Output the [X, Y] coordinate of the center of the cell containing the given text.  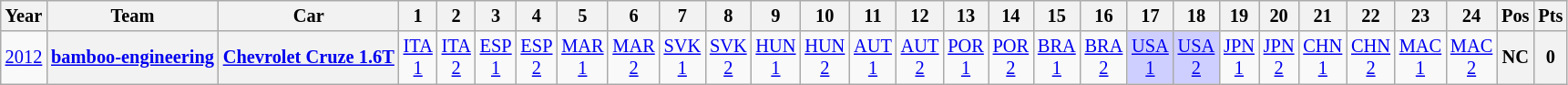
Pts [1551, 16]
POR2 [1011, 58]
16 [1104, 16]
ESP1 [496, 58]
NC [1515, 58]
22 [1370, 16]
2 [456, 16]
BRA2 [1104, 58]
ESP2 [538, 58]
9 [776, 16]
POR1 [966, 58]
7 [682, 16]
Chevrolet Cruze 1.6T [309, 58]
18 [1196, 16]
5 [582, 16]
12 [920, 16]
24 [1471, 16]
JPN2 [1279, 58]
2012 [24, 58]
Year [24, 16]
15 [1057, 16]
MAR1 [582, 58]
JPN1 [1239, 58]
bamboo-engineering [133, 58]
11 [873, 16]
USA1 [1150, 58]
SVK2 [728, 58]
MAC2 [1471, 58]
14 [1011, 16]
AUT2 [920, 58]
HUN2 [825, 58]
MAR2 [633, 58]
20 [1279, 16]
SVK1 [682, 58]
0 [1551, 58]
10 [825, 16]
21 [1323, 16]
Car [309, 16]
4 [538, 16]
13 [966, 16]
CHN2 [1370, 58]
HUN1 [776, 58]
1 [418, 16]
6 [633, 16]
MAC1 [1420, 58]
8 [728, 16]
USA2 [1196, 58]
Pos [1515, 16]
23 [1420, 16]
AUT1 [873, 58]
BRA1 [1057, 58]
17 [1150, 16]
Team [133, 16]
ITA1 [418, 58]
3 [496, 16]
ITA2 [456, 58]
19 [1239, 16]
CHN1 [1323, 58]
